Capture the cell that displays the provided text and extract its [x, y] central coordinate. 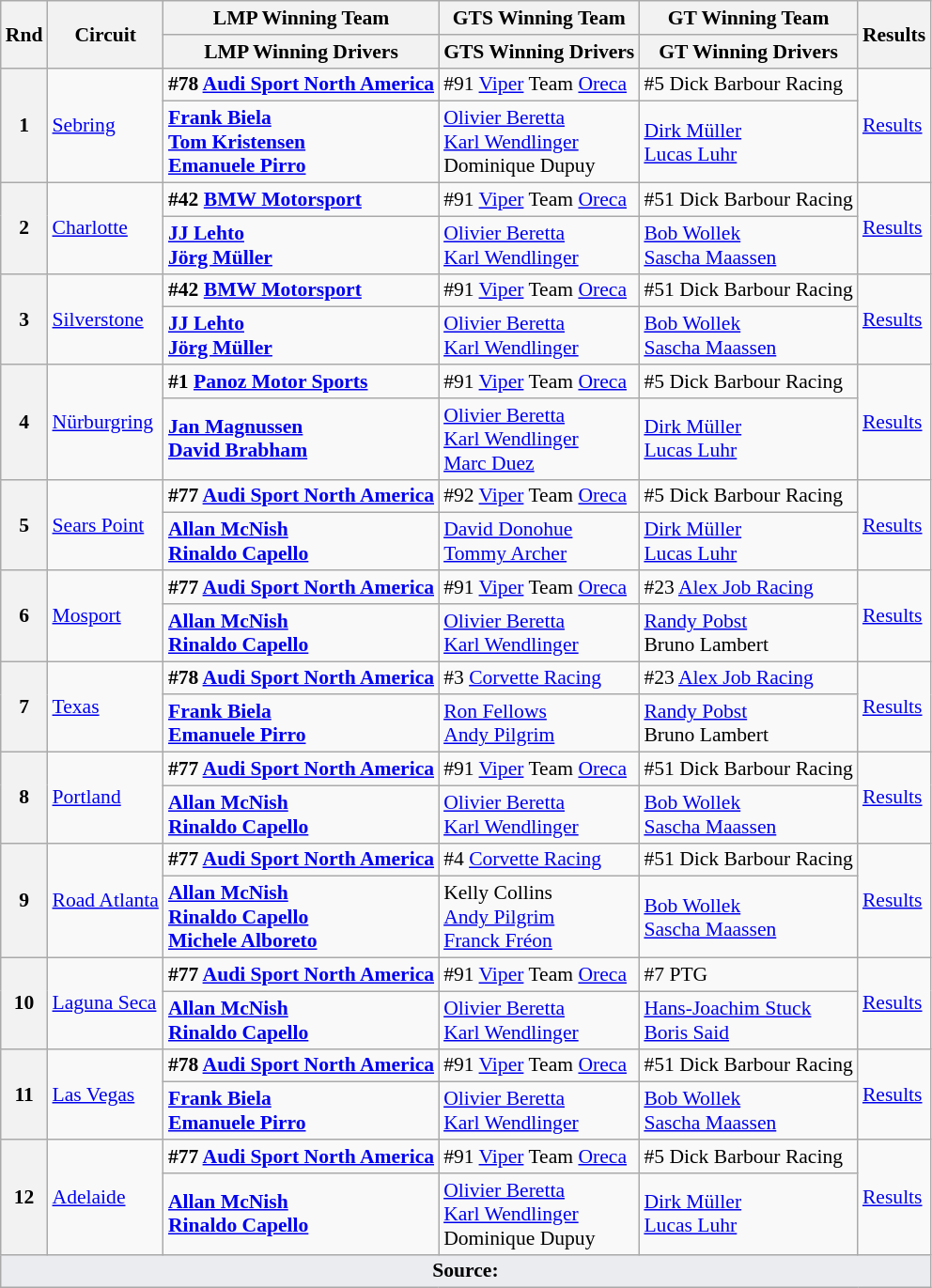
#92 Viper Team Oreca [539, 496]
GT Winning Drivers [748, 52]
#3 Corvette Racing [539, 678]
Adelaide [105, 1197]
Mosport [105, 616]
Texas [105, 706]
Olivier Beretta Karl Wendlinger Marc Duez [539, 440]
9 [24, 900]
Road Atlanta [105, 900]
11 [24, 1094]
Sears Point [105, 524]
Rnd [24, 34]
#1 Panoz Motor Sports [301, 381]
#4 Corvette Racing [539, 860]
GTS Winning Drivers [539, 52]
Nürburgring [105, 422]
Frank Biela Tom Kristensen Emanuele Pirro [301, 143]
Ron Fellows Andy Pilgrim [539, 723]
1 [24, 125]
6 [24, 616]
GTS Winning Team [539, 18]
Las Vegas [105, 1094]
David Donohue Tommy Archer [539, 541]
Silverstone [105, 319]
10 [24, 1003]
4 [24, 422]
Charlotte [105, 229]
Source: [466, 1271]
2 [24, 229]
Sebring [105, 125]
12 [24, 1197]
Circuit [105, 34]
Portland [105, 799]
GT Winning Team [748, 18]
LMP Winning Team [301, 18]
8 [24, 799]
5 [24, 524]
Laguna Seca [105, 1003]
Kelly Collins Andy Pilgrim Franck Fréon [539, 917]
Hans-Joachim Stuck Boris Said [748, 1020]
#7 PTG [748, 975]
LMP Winning Drivers [301, 52]
3 [24, 319]
Jan Magnussen David Brabham [301, 440]
7 [24, 706]
Allan McNish Rinaldo Capello Michele Alboreto [301, 917]
